Pinpoint the cell where the given text exists, returning its [x, y] midpoint coordinate. 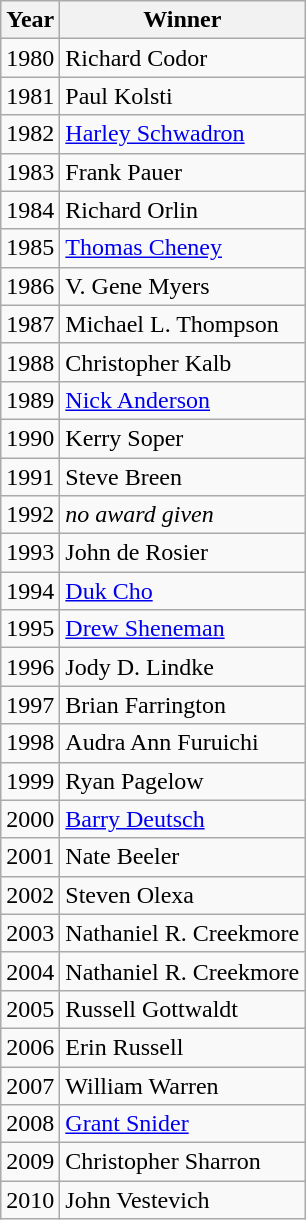
1987 [30, 324]
Paul Kolsti [182, 96]
Erin Russell [182, 1047]
John de Rosier [182, 553]
2005 [30, 1009]
Harley Schwadron [182, 134]
1988 [30, 362]
1986 [30, 286]
Jody D. Lindke [182, 667]
Russell Gottwaldt [182, 1009]
2008 [30, 1124]
2004 [30, 971]
Nate Beeler [182, 857]
Michael L. Thompson [182, 324]
1981 [30, 96]
Kerry Soper [182, 438]
2002 [30, 895]
John Vestevich [182, 1200]
1980 [30, 58]
Grant Snider [182, 1124]
1989 [30, 400]
Drew Sheneman [182, 629]
1982 [30, 134]
1985 [30, 248]
1992 [30, 515]
Year [30, 20]
Steve Breen [182, 477]
2001 [30, 857]
Audra Ann Furuichi [182, 743]
Frank Pauer [182, 172]
1990 [30, 438]
1996 [30, 667]
2003 [30, 933]
1991 [30, 477]
2009 [30, 1162]
2007 [30, 1085]
Christopher Sharron [182, 1162]
Richard Codor [182, 58]
Nick Anderson [182, 400]
Ryan Pagelow [182, 781]
Steven Olexa [182, 895]
Winner [182, 20]
1998 [30, 743]
Brian Farrington [182, 705]
1984 [30, 210]
2010 [30, 1200]
Duk Cho [182, 591]
V. Gene Myers [182, 286]
Thomas Cheney [182, 248]
1999 [30, 781]
2006 [30, 1047]
2000 [30, 819]
1995 [30, 629]
William Warren [182, 1085]
1994 [30, 591]
1993 [30, 553]
Richard Orlin [182, 210]
1997 [30, 705]
Christopher Kalb [182, 362]
1983 [30, 172]
no award given [182, 515]
Barry Deutsch [182, 819]
